Determine the [x, y] coordinate at the center of the cell enclosing the given text.  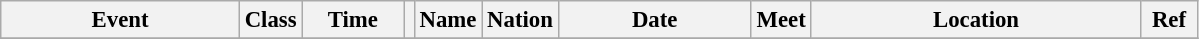
Nation [520, 20]
Class [270, 20]
Name [448, 20]
Meet [781, 20]
Date [654, 20]
Event [120, 20]
Location [976, 20]
Ref [1169, 20]
Time [353, 20]
